Return [x, y] of the center of cell containing provided text 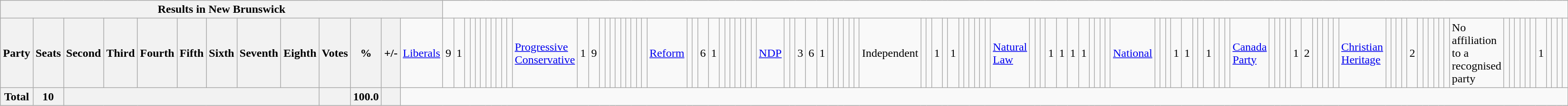
100.0 [366, 97]
Canada Party [1249, 53]
Christian Heritage [1363, 53]
NDP [770, 53]
Second [84, 53]
Party [17, 53]
10 [48, 97]
No affiliation to a recognised party [1477, 53]
3 [801, 53]
Third [121, 53]
Total [17, 97]
% [366, 53]
Natural Law [1010, 53]
Seventh [259, 53]
Sixth [222, 53]
Votes [335, 53]
Results in New Brunswick [222, 9]
National [1132, 53]
Liberals [422, 53]
Eighth [300, 53]
Fifth [192, 53]
+/- [391, 53]
Independent [890, 53]
Seats [48, 53]
Reform [667, 53]
Progressive Conservative [545, 53]
Fourth [157, 53]
